Provide the (X, Y) coordinate of the cell's center where the given text is located.  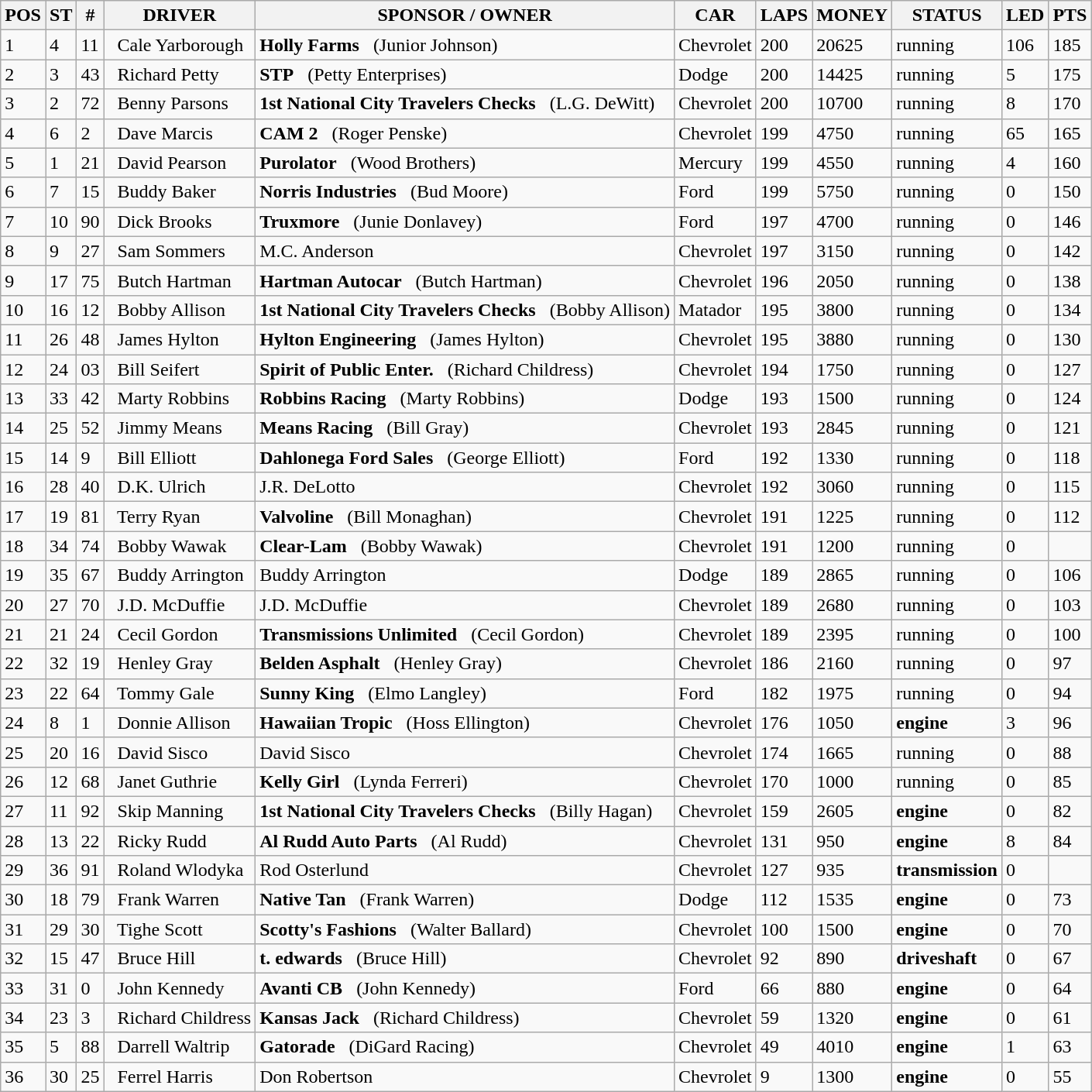
124 (1070, 399)
186 (784, 664)
Terry Ryan (180, 517)
Scotty's Fashions (Walter Ballard) (465, 929)
Valvoline (Bill Monaghan) (465, 517)
1200 (852, 546)
David Pearson (180, 163)
950 (852, 840)
165 (1070, 133)
118 (1070, 458)
Clear-Lam (Bobby Wawak) (465, 546)
2845 (852, 428)
Robbins Racing (Marty Robbins) (465, 399)
48 (90, 339)
96 (1070, 723)
2160 (852, 664)
Native Tan (Frank Warren) (465, 900)
Don Robertson (465, 1077)
Dave Marcis (180, 133)
t. edwards (Bruce Hill) (465, 959)
134 (1070, 310)
42 (90, 399)
14425 (852, 74)
59 (784, 1018)
3150 (852, 251)
Sunny King (Elmo Langley) (465, 693)
1050 (852, 723)
174 (784, 752)
131 (784, 840)
Roland Wlodyka (180, 871)
1330 (852, 458)
Bobby Wawak (180, 546)
Cale Yarborough (180, 45)
935 (852, 871)
97 (1070, 664)
150 (1070, 192)
146 (1070, 221)
Tommy Gale (180, 693)
Cecil Gordon (180, 634)
65 (1025, 133)
1975 (852, 693)
20625 (852, 45)
40 (90, 487)
PTS (1070, 15)
3060 (852, 487)
1st National City Travelers Checks (Billy Hagan) (465, 811)
POS (23, 15)
transmission (947, 871)
Matador (716, 310)
121 (1070, 428)
Hartman Autocar (Butch Hartman) (465, 280)
Transmissions Unlimited (Cecil Gordon) (465, 634)
D.K. Ulrich (180, 487)
73 (1070, 900)
194 (784, 369)
Norris Industries (Bud Moore) (465, 192)
LED (1025, 15)
LAPS (784, 15)
Spirit of Public Enter. (Richard Childress) (465, 369)
10700 (852, 104)
Darrell Waltrip (180, 1047)
CAM 2 (Roger Penske) (465, 133)
142 (1070, 251)
Janet Guthrie (180, 781)
03 (90, 369)
ST (60, 15)
Marty Robbins (180, 399)
66 (784, 988)
138 (1070, 280)
90 (90, 221)
Mercury (716, 163)
Al Rudd Auto Parts (Al Rudd) (465, 840)
115 (1070, 487)
1535 (852, 900)
Skip Manning (180, 811)
1750 (852, 369)
SPONSOR / OWNER (465, 15)
82 (1070, 811)
Hawaiian Tropic (Hoss Ellington) (465, 723)
68 (90, 781)
Hylton Engineering (James Hylton) (465, 339)
2865 (852, 575)
Ricky Rudd (180, 840)
130 (1070, 339)
Butch Hartman (180, 280)
1320 (852, 1018)
Bruce Hill (180, 959)
176 (784, 723)
4750 (852, 133)
MONEY (852, 15)
185 (1070, 45)
Bill Seifert (180, 369)
91 (90, 871)
driveshaft (947, 959)
94 (1070, 693)
Tighe Scott (180, 929)
Rod Osterlund (465, 871)
1st National City Travelers Checks (L.G. DeWitt) (465, 104)
Belden Asphalt (Henley Gray) (465, 664)
85 (1070, 781)
STATUS (947, 15)
4550 (852, 163)
J.R. DeLotto (465, 487)
2680 (852, 605)
STP (Petty Enterprises) (465, 74)
880 (852, 988)
Bill Elliott (180, 458)
2395 (852, 634)
Means Racing (Bill Gray) (465, 428)
81 (90, 517)
75 (90, 280)
John Kennedy (180, 988)
Jimmy Means (180, 428)
Buddy Baker (180, 192)
1st National City Travelers Checks (Bobby Allison) (465, 310)
Henley Gray (180, 664)
2605 (852, 811)
Dahlonega Ford Sales (George Elliott) (465, 458)
1000 (852, 781)
72 (90, 104)
84 (1070, 840)
M.C. Anderson (465, 251)
1300 (852, 1077)
182 (784, 693)
2050 (852, 280)
890 (852, 959)
160 (1070, 163)
Donnie Allison (180, 723)
61 (1070, 1018)
Purolator (Wood Brothers) (465, 163)
James Hylton (180, 339)
79 (90, 900)
5750 (852, 192)
74 (90, 546)
Gatorade (DiGard Racing) (465, 1047)
1665 (852, 752)
1225 (852, 517)
63 (1070, 1047)
Ferrel Harris (180, 1077)
4010 (852, 1047)
196 (784, 280)
47 (90, 959)
DRIVER (180, 15)
Richard Petty (180, 74)
Holly Farms (Junior Johnson) (465, 45)
175 (1070, 74)
# (90, 15)
159 (784, 811)
Kelly Girl (Lynda Ferreri) (465, 781)
Kansas Jack (Richard Childress) (465, 1018)
Richard Childress (180, 1018)
3880 (852, 339)
4700 (852, 221)
Avanti CB (John Kennedy) (465, 988)
CAR (716, 15)
Sam Sommers (180, 251)
52 (90, 428)
Benny Parsons (180, 104)
Frank Warren (180, 900)
Bobby Allison (180, 310)
43 (90, 74)
55 (1070, 1077)
103 (1070, 605)
Truxmore (Junie Donlavey) (465, 221)
49 (784, 1047)
3800 (852, 310)
Dick Brooks (180, 221)
